Output the [X, Y] coordinate of the center of the cell containing the given text.  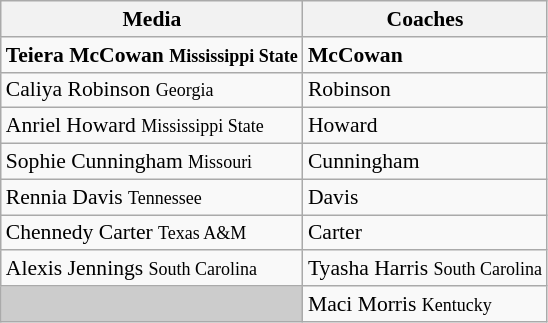
Davis [425, 197]
Howard [425, 126]
Alexis Jennings South Carolina [152, 269]
Chennedy Carter Texas A&M [152, 233]
Carter [425, 233]
Rennia Davis Tennessee [152, 197]
Caliya Robinson Georgia [152, 90]
Media [152, 19]
Robinson [425, 90]
Coaches [425, 19]
McCowan [425, 55]
Tyasha Harris South Carolina [425, 269]
Cunningham [425, 162]
Anriel Howard Mississippi State [152, 126]
Teiera McCowan Mississippi State [152, 55]
Maci Morris Kentucky [425, 304]
Sophie Cunningham Missouri [152, 162]
